Return the [X, Y] coordinate for the center point of the cell that contains the specified text.  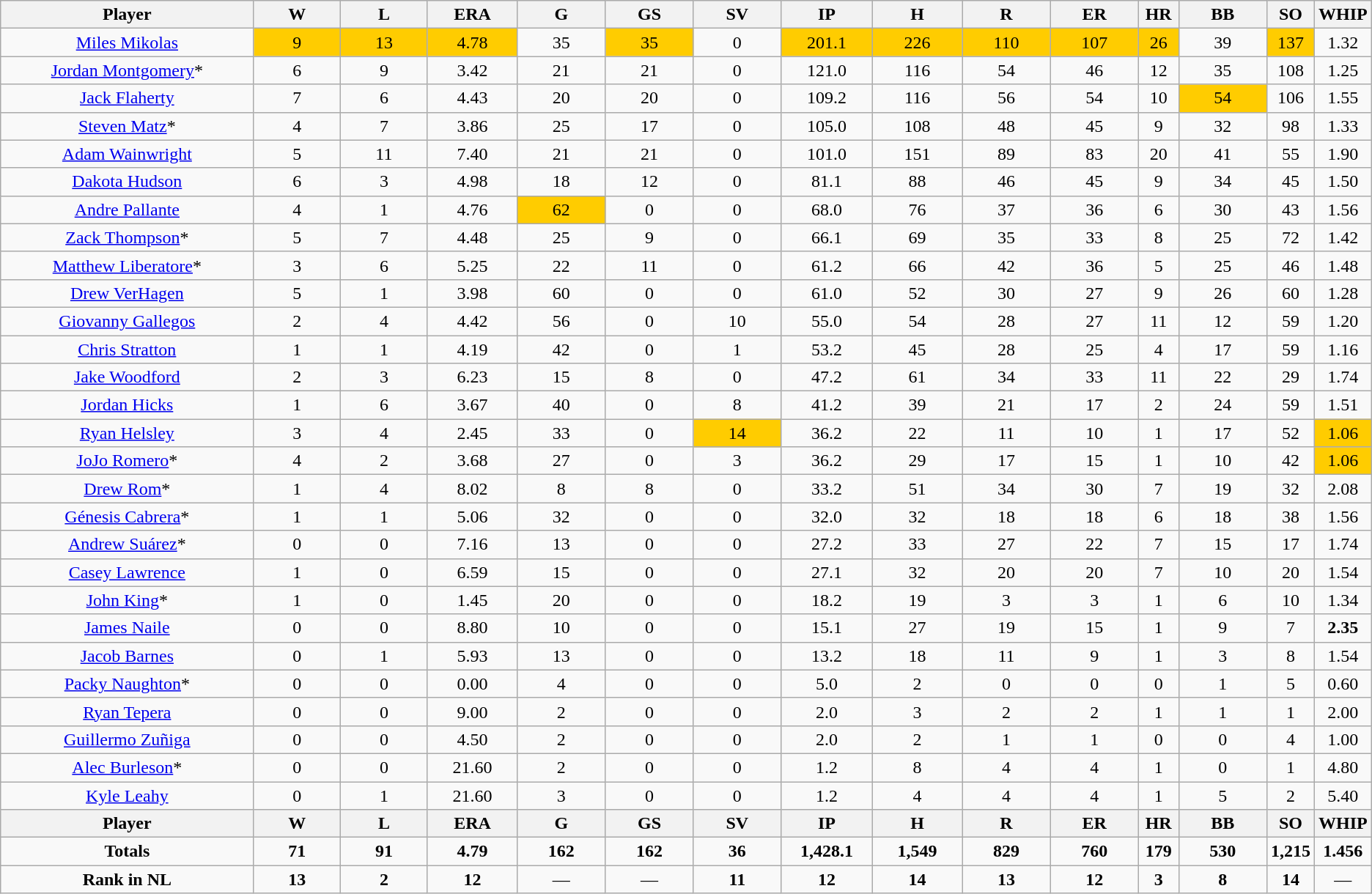
4.42 [472, 321]
72 [1290, 237]
0.00 [472, 684]
106 [1290, 98]
Chris Stratton [128, 350]
Ryan Tepera [128, 712]
13.2 [827, 656]
2.35 [1343, 628]
37 [1006, 210]
John King* [128, 600]
1,215 [1290, 851]
Drew Rom* [128, 489]
4.48 [472, 237]
3.42 [472, 70]
107 [1094, 43]
61.2 [827, 265]
Matthew Liberatore* [128, 265]
5.0 [827, 684]
Rank in NL [128, 879]
48 [1006, 126]
7.40 [472, 154]
1.48 [1343, 265]
69 [917, 237]
760 [1094, 851]
4.76 [472, 210]
0.60 [1343, 684]
91 [384, 851]
1.51 [1343, 405]
4.79 [472, 851]
4.19 [472, 350]
1.42 [1343, 237]
1.28 [1343, 293]
James Naile [128, 628]
Alec Burleson* [128, 767]
201.1 [827, 43]
1.50 [1343, 182]
Giovanny Gallegos [128, 321]
76 [917, 210]
5.25 [472, 265]
101.0 [827, 154]
Génesis Cabrera* [128, 517]
98 [1290, 126]
Steven Matz* [128, 126]
27.2 [827, 544]
41.2 [827, 405]
1.90 [1343, 154]
4.78 [472, 43]
51 [917, 489]
3.86 [472, 126]
1.34 [1343, 600]
66.1 [827, 237]
27.1 [827, 572]
8.02 [472, 489]
1.45 [472, 600]
55 [1290, 154]
Ryan Helsley [128, 433]
24 [1222, 405]
Andrew Suárez* [128, 544]
33.2 [827, 489]
2.08 [1343, 489]
38 [1290, 517]
4.80 [1343, 767]
18.2 [827, 600]
40 [561, 405]
105.0 [827, 126]
9.00 [472, 712]
2.00 [1343, 712]
121.0 [827, 70]
15.1 [827, 628]
68.0 [827, 210]
109.2 [827, 98]
81.1 [827, 182]
1.456 [1343, 851]
4.50 [472, 739]
Kyle Leahy [128, 795]
61.0 [827, 293]
110 [1006, 43]
530 [1222, 851]
4.98 [472, 182]
7.16 [472, 544]
6.23 [472, 377]
3.67 [472, 405]
1.32 [1343, 43]
Jacob Barnes [128, 656]
71 [298, 851]
JoJo Romero* [128, 461]
1.25 [1343, 70]
66 [917, 265]
Dakota Hudson [128, 182]
Andre Pallante [128, 210]
43 [1290, 210]
1.16 [1343, 350]
62 [561, 210]
Packy Naughton* [128, 684]
829 [1006, 851]
1.55 [1343, 98]
1,428.1 [827, 851]
32.0 [827, 517]
Totals [128, 851]
61 [917, 377]
53.2 [827, 350]
6.59 [472, 572]
Zack Thompson* [128, 237]
Jordan Montgomery* [128, 70]
4.43 [472, 98]
Jack Flaherty [128, 98]
88 [917, 182]
5.40 [1343, 795]
47.2 [827, 377]
1.33 [1343, 126]
Drew VerHagen [128, 293]
1.20 [1343, 321]
Miles Mikolas [128, 43]
5.06 [472, 517]
Adam Wainwright [128, 154]
3.98 [472, 293]
Casey Lawrence [128, 572]
8.80 [472, 628]
1,549 [917, 851]
151 [917, 154]
Guillermo Zuñiga [128, 739]
2.45 [472, 433]
226 [917, 43]
3.68 [472, 461]
Jake Woodford [128, 377]
1.00 [1343, 739]
55.0 [827, 321]
89 [1006, 154]
5.93 [472, 656]
83 [1094, 154]
Jordan Hicks [128, 405]
179 [1158, 851]
41 [1222, 154]
137 [1290, 43]
